Provide the (X, Y) coordinate of the cell's center where the given text is located.  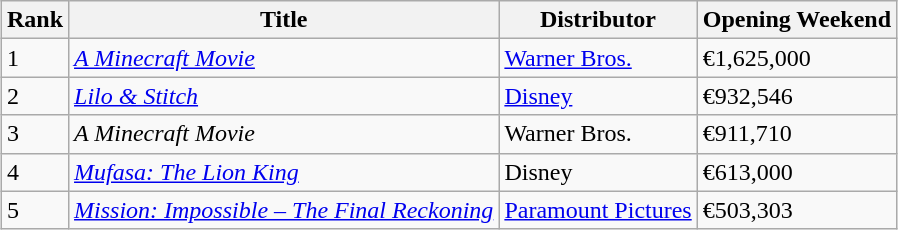
€911,710 (796, 134)
€1,625,000 (796, 58)
1 (34, 58)
2 (34, 96)
Title (284, 20)
4 (34, 172)
5 (34, 210)
Lilo & Stitch (284, 96)
Mission: Impossible – The Final Reckoning (284, 210)
3 (34, 134)
Distributor (598, 20)
Paramount Pictures (598, 210)
€613,000 (796, 172)
Opening Weekend (796, 20)
Rank (34, 20)
€932,546 (796, 96)
€503,303 (796, 210)
Mufasa: The Lion King (284, 172)
